Extract the (x, y) coordinate from the center of the cell holding the provided text.  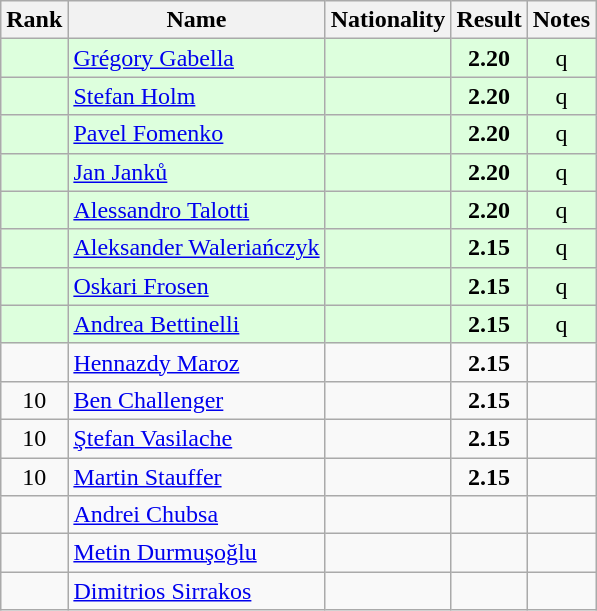
Jan Janků (196, 172)
Result (489, 20)
Stefan Holm (196, 96)
Metin Durmuşoğlu (196, 553)
Aleksander Waleriańczyk (196, 248)
Andrei Chubsa (196, 515)
Andrea Bettinelli (196, 324)
Rank (34, 20)
Hennazdy Maroz (196, 362)
Name (196, 20)
Oskari Frosen (196, 286)
Notes (561, 20)
Martin Stauffer (196, 477)
Pavel Fomenko (196, 134)
Ben Challenger (196, 400)
Grégory Gabella (196, 58)
Alessandro Talotti (196, 210)
Dimitrios Sirrakos (196, 591)
Nationality (388, 20)
Ştefan Vasilache (196, 438)
